Identify which cell holds the provided text, then report its (x, y) central coordinate. 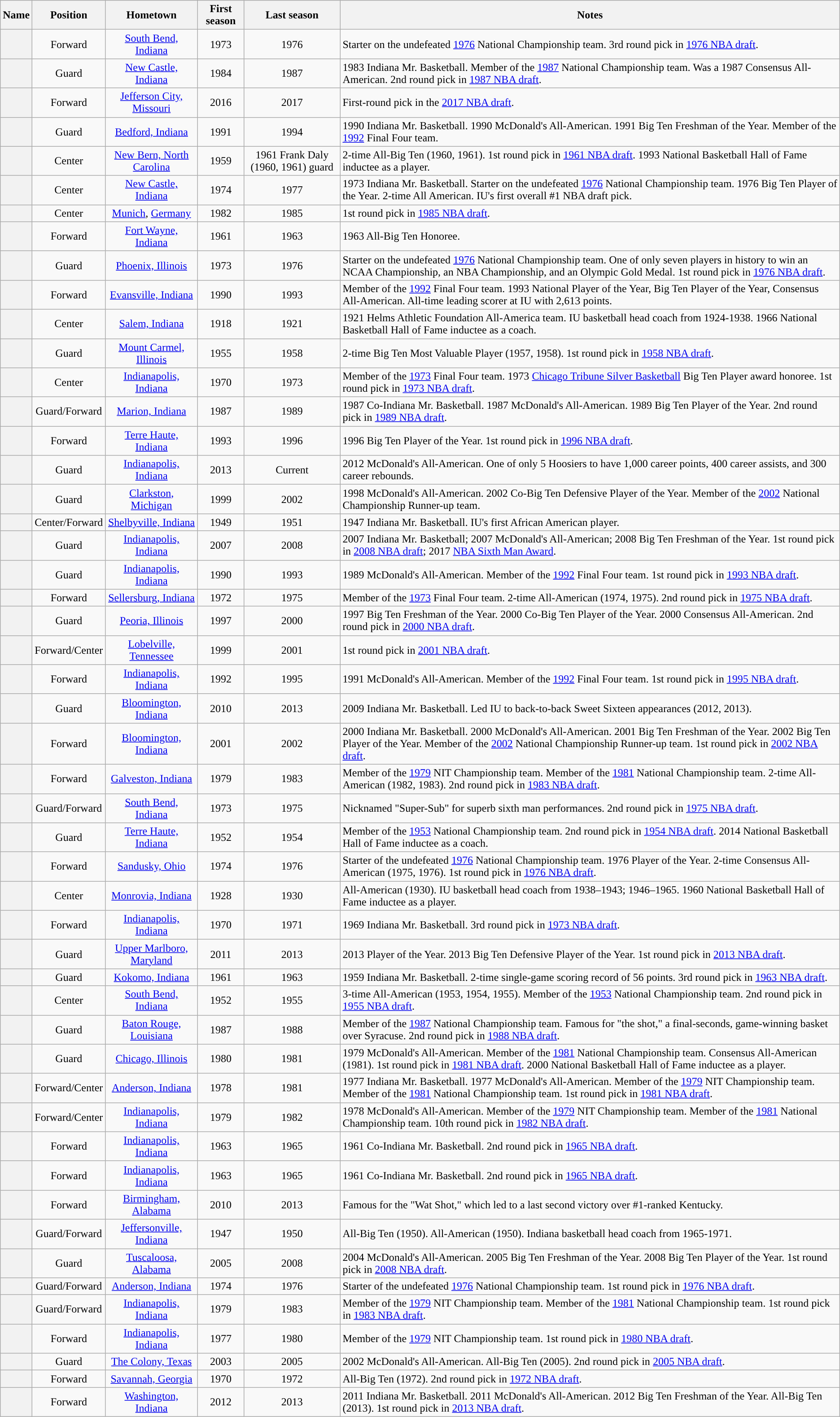
1978 (221, 1088)
1998 McDonald's All-American. 2002 Co-Big Ten Defensive Player of the Year. Member of the 2002 National Championship Runner-up team. (590, 499)
1990 Indiana Mr. Basketball. 1990 McDonald's All-American. 1991 Big Ten Freshman of the Year. Member of the 1992 Final Four team. (590, 132)
1959 (221, 161)
Notes (590, 15)
Hometown (152, 15)
Phoenix, Illinois (152, 266)
2002 McDonald's All-American. All-Big Ten (2005). 2nd round pick in 2005 NBA draft. (590, 1362)
1992 (221, 679)
1989 McDonald's All-American. Member of the 1992 Final Four team. 1st round pick in 1993 NBA draft. (590, 574)
Jefferson City, Missouri (152, 102)
Nicknamed "Super-Sub" for superb sixth man performances. 2nd round pick in 1975 NBA draft. (590, 808)
1983 Indiana Mr. Basketball. Member of the 1987 National Championship team. Was a 1987 Consensus All-American. 2nd round pick in 1987 NBA draft. (590, 74)
Famous for the "Wat Shot," which led to a last second victory over #1-ranked Kentucky. (590, 1204)
Sellersburg, Indiana (152, 598)
Clarkston, Michigan (152, 499)
1958 (292, 353)
Lobelville, Tennessee (152, 650)
First season (221, 15)
Peoria, Illinois (152, 621)
New Bern, North Carolina (152, 161)
2-time Big Ten Most Valuable Player (1957, 1958). 1st round pick in 1958 NBA draft. (590, 353)
Washington, Indiana (152, 1402)
1994 (292, 132)
Bedford, Indiana (152, 132)
1961 Frank Daly (1960, 1961) guard (292, 161)
3-time All-American (1953, 1954, 1955). Member of the 1953 National Championship team. 2nd round pick in 1955 NBA draft. (590, 1001)
Kokomo, Indiana (152, 977)
Tuscaloosa, Alabama (152, 1263)
1971 (292, 925)
1987 Co-Indiana Mr. Basketball. 1987 McDonald's All-American. 1989 Big Ten Player of the Year. 2nd round pick in 1989 NBA draft. (590, 412)
1954 (292, 837)
Member of the 1973 Final Four team. 1973 Chicago Tribune Silver Basketball Big Ten Player award honoree. 1st round pick in 1973 NBA draft. (590, 382)
1989 (292, 412)
2012 McDonald's All-American. One of only 5 Hoosiers to have 1,000 career points, 400 career assists, and 300 career rebounds. (590, 470)
Mount Carmel, Illinois (152, 353)
Member of the 1973 Final Four team. 2-time All-American (1974, 1975). 2nd round pick in 1975 NBA draft. (590, 598)
2-time All-Big Ten (1960, 1961). 1st round pick in 1961 NBA draft. 1993 National Basketball Hall of Fame inductee as a player. (590, 161)
Munich, Germany (152, 213)
2016 (221, 102)
1991 (221, 132)
1947 Indiana Mr. Basketball. IU's first African American player. (590, 522)
Chicago, Illinois (152, 1059)
Member of the 1953 National Championship team. 2nd round pick in 1954 NBA draft. 2014 National Basketball Hall of Fame inductee as a coach. (590, 837)
Birmingham, Alabama (152, 1204)
Baton Rouge, Louisiana (152, 1029)
Upper Marlboro, Maryland (152, 954)
All-American (1930). IU basketball head coach from 1938–1943; 1946–1965. 1960 National Basketball Hall of Fame inductee as a player. (590, 896)
Sandusky, Ohio (152, 867)
Center/Forward (69, 522)
Evansville, Indiana (152, 294)
1996 Big Ten Player of the Year. 1st round pick in 1996 NBA draft. (590, 441)
Savannah, Georgia (152, 1379)
Current (292, 470)
Marion, Indiana (152, 412)
Jeffersonville, Indiana (152, 1234)
1991 McDonald's All-American. Member of the 1992 Final Four team. 1st round pick in 1995 NBA draft. (590, 679)
Starter on the undefeated 1976 National Championship team. 3rd round pick in 1976 NBA draft. (590, 44)
1921 Helms Athletic Foundation All-America team. IU basketball head coach from 1924-1938. 1966 National Basketball Hall of Fame inductee as a coach. (590, 324)
2012 (221, 1402)
The Colony, Texas (152, 1362)
1997 (221, 621)
2003 (221, 1362)
1997 Big Ten Freshman of the Year. 2000 Co-Big Ten Player of the Year. 2000 Consensus All-American. 2nd round pick in 2000 NBA draft. (590, 621)
Position (69, 15)
1st round pick in 2001 NBA draft. (590, 650)
Member of the 1979 NIT Championship team. 1st round pick in 1980 NBA draft. (590, 1339)
Fort Wayne, Indiana (152, 236)
Galveston, Indiana (152, 779)
First-round pick in the 2017 NBA draft. (590, 102)
1950 (292, 1234)
1963 All-Big Ten Honoree. (590, 236)
2017 (292, 102)
1969 Indiana Mr. Basketball. 3rd round pick in 1973 NBA draft. (590, 925)
1949 (221, 522)
1930 (292, 896)
2000 (292, 621)
1996 (292, 441)
1984 (221, 74)
2009 Indiana Mr. Basketball. Led IU to back-to-back Sweet Sixteen appearances (2012, 2013). (590, 708)
1951 (292, 522)
All-Big Ten (1950). All-American (1950). Indiana basketball head coach from 1965-1971. (590, 1234)
1928 (221, 896)
1988 (292, 1029)
Last season (292, 15)
1947 (221, 1234)
1959 Indiana Mr. Basketball. 2-time single-game scoring record of 56 points. 3rd round pick in 1963 NBA draft. (590, 977)
2011 (221, 954)
1921 (292, 324)
Member of the 1979 NIT Championship team. Member of the 1981 National Championship team. 1st round pick in 1983 NBA draft. (590, 1309)
1918 (221, 324)
Starter of the undefeated 1976 National Championship team. 1st round pick in 1976 NBA draft. (590, 1286)
All-Big Ten (1972). 2nd round pick in 1972 NBA draft. (590, 1379)
2011 Indiana Mr. Basketball. 2011 McDonald's All-American. 2012 Big Ten Freshman of the Year. All-Big Ten (2013). 1st round pick in 2013 NBA draft. (590, 1402)
Name (16, 15)
1995 (292, 679)
Shelbyville, Indiana (152, 522)
Monrovia, Indiana (152, 896)
1985 (292, 213)
2004 McDonald's All-American. 2005 Big Ten Freshman of the Year. 2008 Big Ten Player of the Year. 1st round pick in 2008 NBA draft. (590, 1263)
1st round pick in 1985 NBA draft. (590, 213)
2007 (221, 546)
2013 Player of the Year. 2013 Big Ten Defensive Player of the Year. 1st round pick in 2013 NBA draft. (590, 954)
Salem, Indiana (152, 324)
